Identify which cell holds the provided text, then report its [x, y] central coordinate. 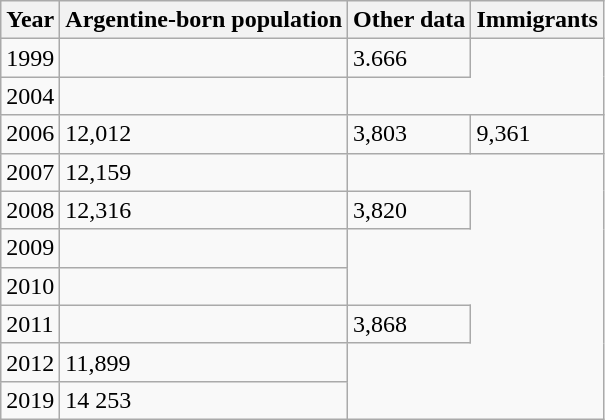
2008 [30, 210]
Other data [410, 20]
3,803 [410, 134]
11,899 [204, 362]
3,868 [410, 324]
3,820 [410, 210]
2007 [30, 172]
2006 [30, 134]
12,159 [204, 172]
2009 [30, 248]
Immigrants [537, 20]
2011 [30, 324]
2004 [30, 96]
2010 [30, 286]
1999 [30, 58]
2019 [30, 400]
12,316 [204, 210]
12,012 [204, 134]
2012 [30, 362]
14 253 [204, 400]
9,361 [537, 134]
3.666 [410, 58]
Year [30, 20]
Argentine-born population [204, 20]
